Provide the (X, Y) coordinate of the cell's center where the given text is located.  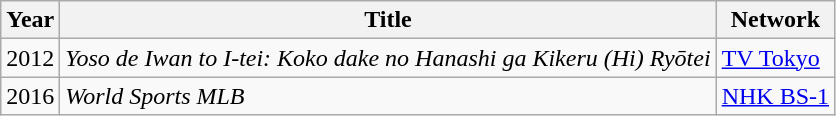
2016 (30, 96)
World Sports MLB (388, 96)
NHK BS-1 (775, 96)
Title (388, 20)
Network (775, 20)
TV Tokyo (775, 58)
Yoso de Iwan to I-tei: Koko dake no Hanashi ga Kikeru (Hi) Ryōtei (388, 58)
2012 (30, 58)
Year (30, 20)
